Identify which cell holds the provided text, then report its [X, Y] central coordinate. 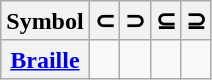
Symbol [45, 21]
⊃ [136, 21]
⊇ [196, 21]
Braille [45, 59]
⊆ [166, 21]
⊂ [104, 21]
